For the text-containing cell, return its midpoint in (x, y) coordinate format. 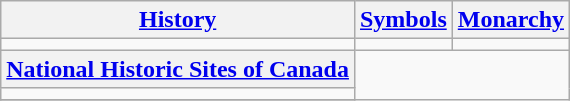
Symbols (403, 20)
History (178, 20)
Monarchy (510, 20)
National Historic Sites of Canada (178, 69)
